Output the (x, y) coordinate of the center of the cell containing the given text.  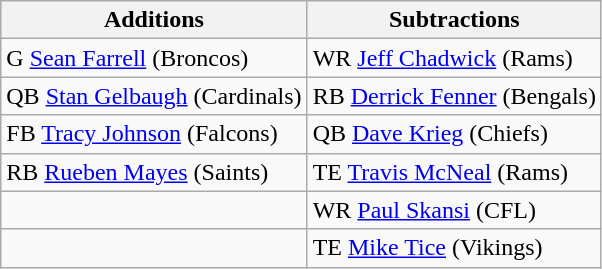
WR Jeff Chadwick (Rams) (454, 58)
RB Rueben Mayes (Saints) (154, 172)
RB Derrick Fenner (Bengals) (454, 96)
QB Stan Gelbaugh (Cardinals) (154, 96)
QB Dave Krieg (Chiefs) (454, 134)
G Sean Farrell (Broncos) (154, 58)
Additions (154, 20)
FB Tracy Johnson (Falcons) (154, 134)
Subtractions (454, 20)
WR Paul Skansi (CFL) (454, 210)
TE Travis McNeal (Rams) (454, 172)
TE Mike Tice (Vikings) (454, 248)
